Determine the [X, Y] coordinate at the center of the cell enclosing the given text.  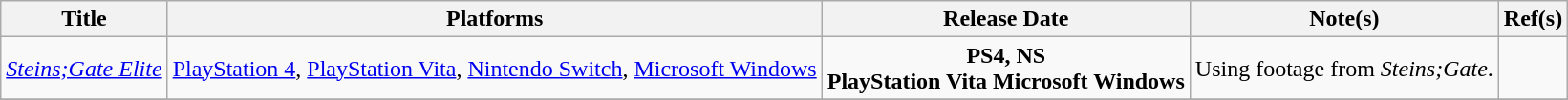
Platforms [495, 19]
Release Date [1005, 19]
Note(s) [1343, 19]
Title [84, 19]
Using footage from Steins;Gate. [1343, 69]
PlayStation 4, PlayStation Vita, Nintendo Switch, Microsoft Windows [495, 69]
Ref(s) [1533, 19]
PS4, NSPlayStation Vita Microsoft Windows [1005, 69]
Steins;Gate Elite [84, 69]
